Extract the [X, Y] coordinate from the center of the cell holding the provided text.  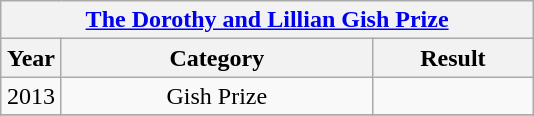
Result [452, 58]
Gish Prize [216, 96]
2013 [32, 96]
Year [32, 58]
Category [216, 58]
The Dorothy and Lillian Gish Prize [268, 20]
